Return the (x, y) coordinate for the center point of the cell that contains the specified text.  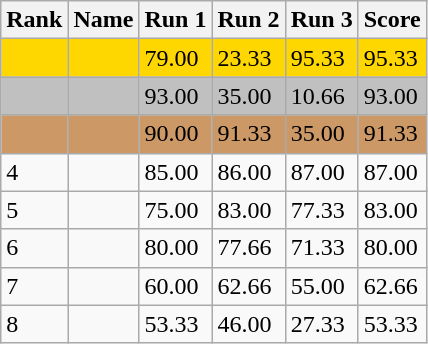
90.00 (176, 134)
75.00 (176, 210)
Name (104, 20)
60.00 (176, 286)
Run 1 (176, 20)
79.00 (176, 58)
10.66 (322, 96)
8 (34, 324)
4 (34, 172)
27.33 (322, 324)
46.00 (248, 324)
55.00 (322, 286)
Score (392, 20)
Rank (34, 20)
71.33 (322, 248)
77.66 (248, 248)
Run 3 (322, 20)
86.00 (248, 172)
5 (34, 210)
Run 2 (248, 20)
77.33 (322, 210)
6 (34, 248)
7 (34, 286)
23.33 (248, 58)
85.00 (176, 172)
